From the cell containing the given text, extract its center point as (X, Y) coordinate. 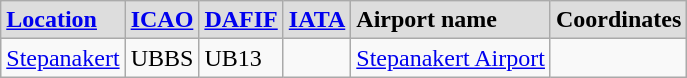
Airport name (451, 20)
Coordinates (618, 20)
Stepanakert (63, 58)
DAFIF (241, 20)
Location (63, 20)
UB13 (241, 58)
ICAO (162, 20)
UBBS (162, 58)
IATA (317, 20)
Stepanakert Airport (451, 58)
